For the text-containing cell, return its midpoint in [X, Y] coordinate format. 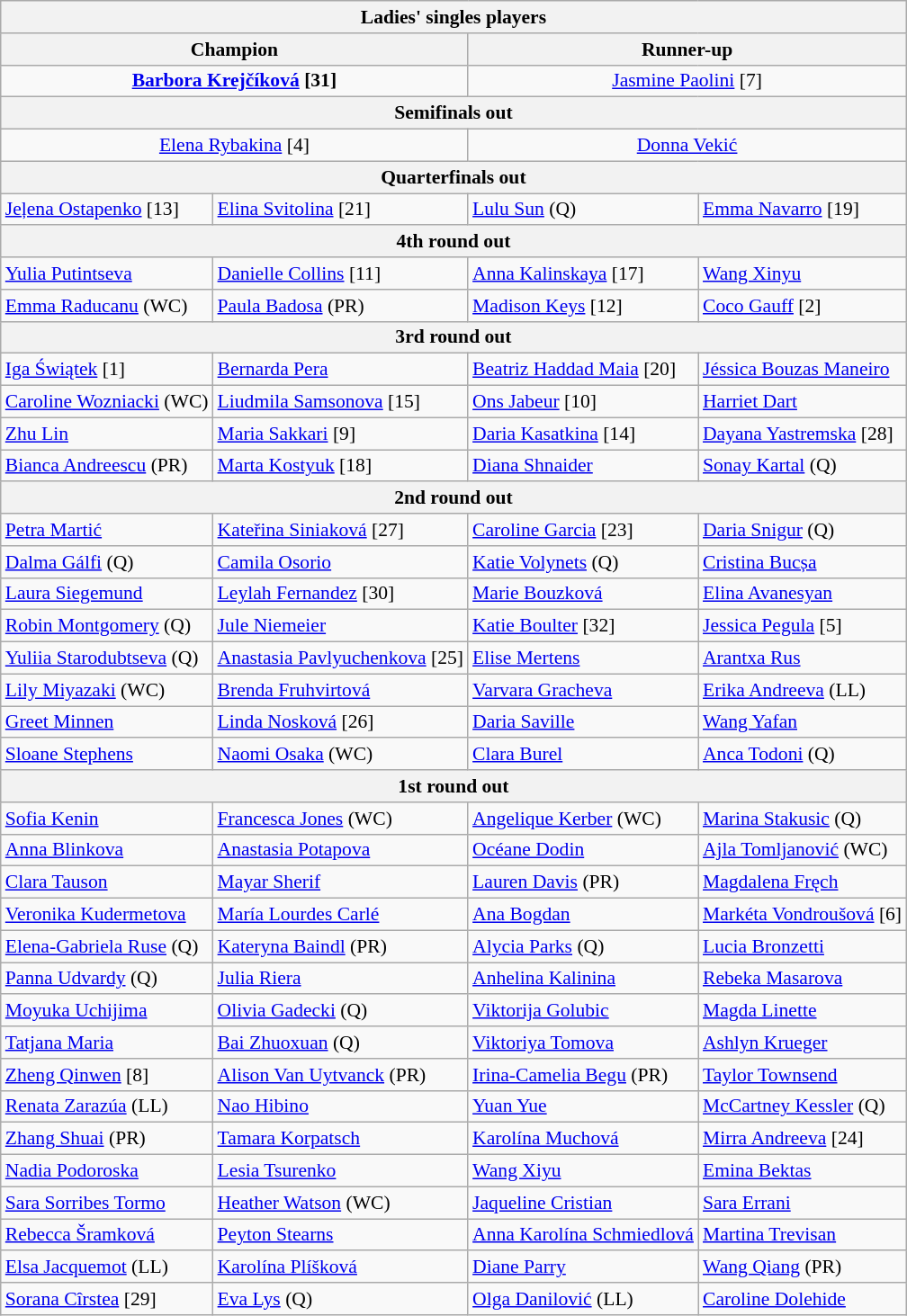
Ladies' singles players [453, 17]
Sonay Kartal (Q) [803, 466]
Wang Qiang (PR) [803, 1267]
Sorana Cîrstea [29] [107, 1299]
Renata Zarazúa (LL) [107, 1106]
Lily Miyazaki (WC) [107, 690]
Beatriz Haddad Maia [20] [583, 370]
Elise Mertens [583, 658]
Elina Avanesyan [803, 594]
Sofia Kenin [107, 819]
Varvara Gracheva [583, 690]
Rebecca Šramková [107, 1235]
Wang Xinyu [803, 273]
Wang Xiyu [583, 1171]
Mayar Sherif [341, 882]
Kateřina Siniaková [27] [341, 530]
Petra Martić [107, 530]
Danielle Collins [11] [341, 273]
Donna Vekić [687, 146]
Ajla Tomljanović (WC) [803, 850]
Veronika Kudermetova [107, 915]
Diane Parry [583, 1267]
Jaqueline Cristian [583, 1203]
Champion [234, 49]
Karolína Muchová [583, 1139]
Anastasia Potapova [341, 850]
Julia Riera [341, 979]
Daria Saville [583, 722]
Magdalena Fręch [803, 882]
Markéta Vondroušová [6] [803, 915]
Barbora Krejčíková [31] [234, 81]
Lauren Davis (PR) [583, 882]
Leylah Fernandez [30] [341, 594]
Bianca Andreescu (PR) [107, 466]
Kateryna Baindl (PR) [341, 946]
Quarterfinals out [453, 177]
Yuliia Starodubtseva (Q) [107, 658]
Martina Trevisan [803, 1235]
Magda Linette [803, 1011]
Sara Sorribes Tormo [107, 1203]
Emma Navarro [19] [803, 210]
Madison Keys [12] [583, 306]
Linda Nosková [26] [341, 722]
Tatjana Maria [107, 1043]
Robin Montgomery (Q) [107, 626]
Marie Bouzková [583, 594]
Lucia Bronzetti [803, 946]
Viktorija Golubic [583, 1011]
Bernarda Pera [341, 370]
McCartney Kessler (Q) [803, 1106]
Marta Kostyuk [18] [341, 466]
Nao Hibino [341, 1106]
Viktoriya Tomova [583, 1043]
4th round out [453, 242]
Olivia Gadecki (Q) [341, 1011]
Jeļena Ostapenko [13] [107, 210]
Dayana Yastremska [28] [803, 434]
Lulu Sun (Q) [583, 210]
Zhang Shuai (PR) [107, 1139]
Caroline Garcia [23] [583, 530]
Daria Kasatkina [14] [583, 434]
Eva Lys (Q) [341, 1299]
Jéssica Bouzas Maneiro [803, 370]
3rd round out [453, 337]
Caroline Dolehide [803, 1299]
Zhu Lin [107, 434]
Greet Minnen [107, 722]
Katie Boulter [32] [583, 626]
Katie Volynets (Q) [583, 562]
Liudmila Samsonova [15] [341, 402]
Karolína Plíšková [341, 1267]
Ashlyn Krueger [803, 1043]
Dalma Gálfi (Q) [107, 562]
Caroline Wozniacki (WC) [107, 402]
Clara Tauson [107, 882]
Panna Udvardy (Q) [107, 979]
Laura Siegemund [107, 594]
Arantxa Rus [803, 658]
Maria Sakkari [9] [341, 434]
Sloane Stephens [107, 755]
Camila Osorio [341, 562]
Lesia Tsurenko [341, 1171]
Elena Rybakina [4] [234, 146]
Yuan Yue [583, 1106]
Emina Bektas [803, 1171]
Anca Todoni (Q) [803, 755]
Clara Burel [583, 755]
Moyuka Uchijima [107, 1011]
Heather Watson (WC) [341, 1203]
Elena-Gabriela Ruse (Q) [107, 946]
Coco Gauff [2] [803, 306]
Semifinals out [453, 113]
Anastasia Pavlyuchenkova [25] [341, 658]
Ons Jabeur [10] [583, 402]
Bai Zhuoxuan (Q) [341, 1043]
Naomi Osaka (WC) [341, 755]
Jule Niemeier [341, 626]
Runner-up [687, 49]
Elina Svitolina [21] [341, 210]
Rebeka Masarova [803, 979]
Anhelina Kalinina [583, 979]
Alycia Parks (Q) [583, 946]
Yulia Putintseva [107, 273]
Erika Andreeva (LL) [803, 690]
Emma Raducanu (WC) [107, 306]
Zheng Qinwen [8] [107, 1075]
Paula Badosa (PR) [341, 306]
Sara Errani [803, 1203]
Elsa Jacquemot (LL) [107, 1267]
Nadia Podoroska [107, 1171]
Olga Danilović (LL) [583, 1299]
1st round out [453, 786]
María Lourdes Carlé [341, 915]
Francesca Jones (WC) [341, 819]
Tamara Korpatsch [341, 1139]
Brenda Fruhvirtová [341, 690]
Diana Shnaider [583, 466]
Harriet Dart [803, 402]
2nd round out [453, 498]
Jasmine Paolini [7] [687, 81]
Océane Dodin [583, 850]
Anna Karolína Schmiedlová [583, 1235]
Peyton Stearns [341, 1235]
Marina Stakusic (Q) [803, 819]
Wang Yafan [803, 722]
Mirra Andreeva [24] [803, 1139]
Anna Blinkova [107, 850]
Cristina Bucșa [803, 562]
Iga Świątek [1] [107, 370]
Alison Van Uytvanck (PR) [341, 1075]
Ana Bogdan [583, 915]
Angelique Kerber (WC) [583, 819]
Taylor Townsend [803, 1075]
Anna Kalinskaya [17] [583, 273]
Daria Snigur (Q) [803, 530]
Irina-Camelia Begu (PR) [583, 1075]
Jessica Pegula [5] [803, 626]
